Scan for the cell matching the given text and deliver its (X, Y) coordinate at center. 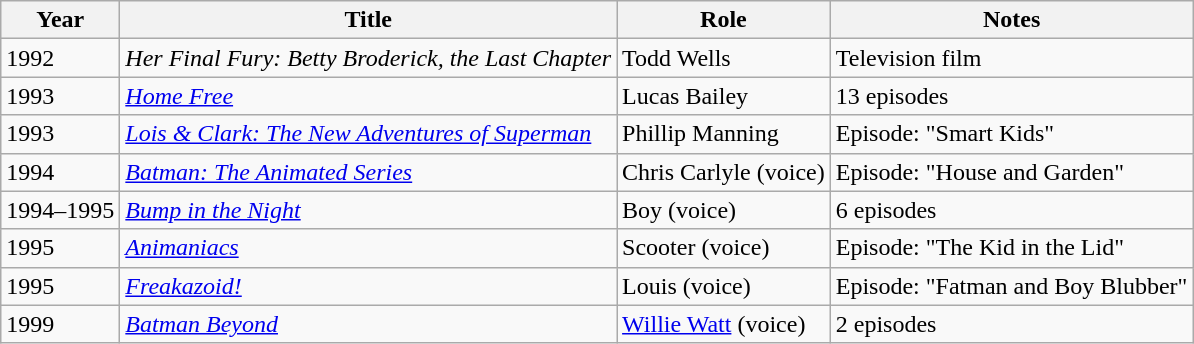
Lucas Bailey (724, 96)
Episode: "Smart Kids" (1012, 134)
13 episodes (1012, 96)
Louis (voice) (724, 286)
6 episodes (1012, 210)
Her Final Fury: Betty Broderick, the Last Chapter (368, 58)
Home Free (368, 96)
Willie Watt (voice) (724, 324)
Lois & Clark: The New Adventures of Superman (368, 134)
Year (60, 20)
Notes (1012, 20)
Episode: "The Kid in the Lid" (1012, 248)
2 episodes (1012, 324)
Batman Beyond (368, 324)
Batman: The Animated Series (368, 172)
1994 (60, 172)
Freakazoid! (368, 286)
Bump in the Night (368, 210)
1992 (60, 58)
Role (724, 20)
1999 (60, 324)
Todd Wells (724, 58)
1994–1995 (60, 210)
Animaniacs (368, 248)
Episode: "Fatman and Boy Blubber" (1012, 286)
Boy (voice) (724, 210)
Episode: "House and Garden" (1012, 172)
Title (368, 20)
Scooter (voice) (724, 248)
Phillip Manning (724, 134)
Chris Carlyle (voice) (724, 172)
Television film (1012, 58)
